Extract the (X, Y) coordinate from the center of the cell holding the provided text.  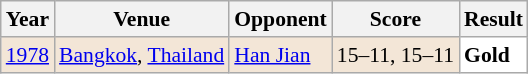
Han Jian (280, 55)
15–11, 15–11 (396, 55)
Score (396, 19)
Gold (494, 55)
Bangkok, Thailand (142, 55)
Venue (142, 19)
1978 (28, 55)
Year (28, 19)
Result (494, 19)
Opponent (280, 19)
